Identify which cell holds the provided text, then report its (x, y) central coordinate. 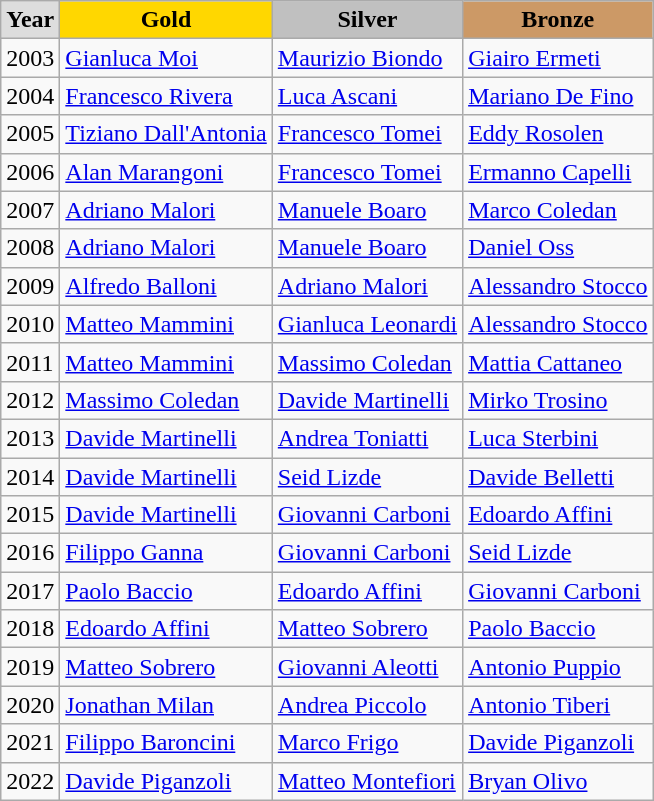
Luca Sterbini (558, 438)
Andrea Toniatti (367, 438)
Alfredo Balloni (166, 286)
Alan Marangoni (166, 172)
2021 (30, 743)
2015 (30, 515)
2007 (30, 210)
Year (30, 20)
Filippo Ganna (166, 553)
2009 (30, 286)
2017 (30, 591)
Gold (166, 20)
Marco Frigo (367, 743)
Matteo Montefiori (367, 781)
Luca Ascani (367, 96)
2013 (30, 438)
Filippo Baroncini (166, 743)
2020 (30, 705)
Tiziano Dall'Antonia (166, 134)
Gianluca Leonardi (367, 324)
2004 (30, 96)
Bryan Olivo (558, 781)
Davide Belletti (558, 477)
2005 (30, 134)
Gianluca Moi (166, 58)
2014 (30, 477)
Eddy Rosolen (558, 134)
Marco Coledan (558, 210)
Antonio Puppio (558, 667)
Silver (367, 20)
Mattia Cattaneo (558, 362)
Mariano De Fino (558, 96)
2006 (30, 172)
2018 (30, 629)
Ermanno Capelli (558, 172)
Bronze (558, 20)
2008 (30, 248)
2019 (30, 667)
Maurizio Biondo (367, 58)
2010 (30, 324)
2022 (30, 781)
Jonathan Milan (166, 705)
2012 (30, 400)
Andrea Piccolo (367, 705)
2016 (30, 553)
2011 (30, 362)
Giairo Ermeti (558, 58)
Giovanni Aleotti (367, 667)
Mirko Trosino (558, 400)
Antonio Tiberi (558, 705)
Francesco Rivera (166, 96)
Daniel Oss (558, 248)
2003 (30, 58)
